For the text-containing cell, return its midpoint in (X, Y) coordinate format. 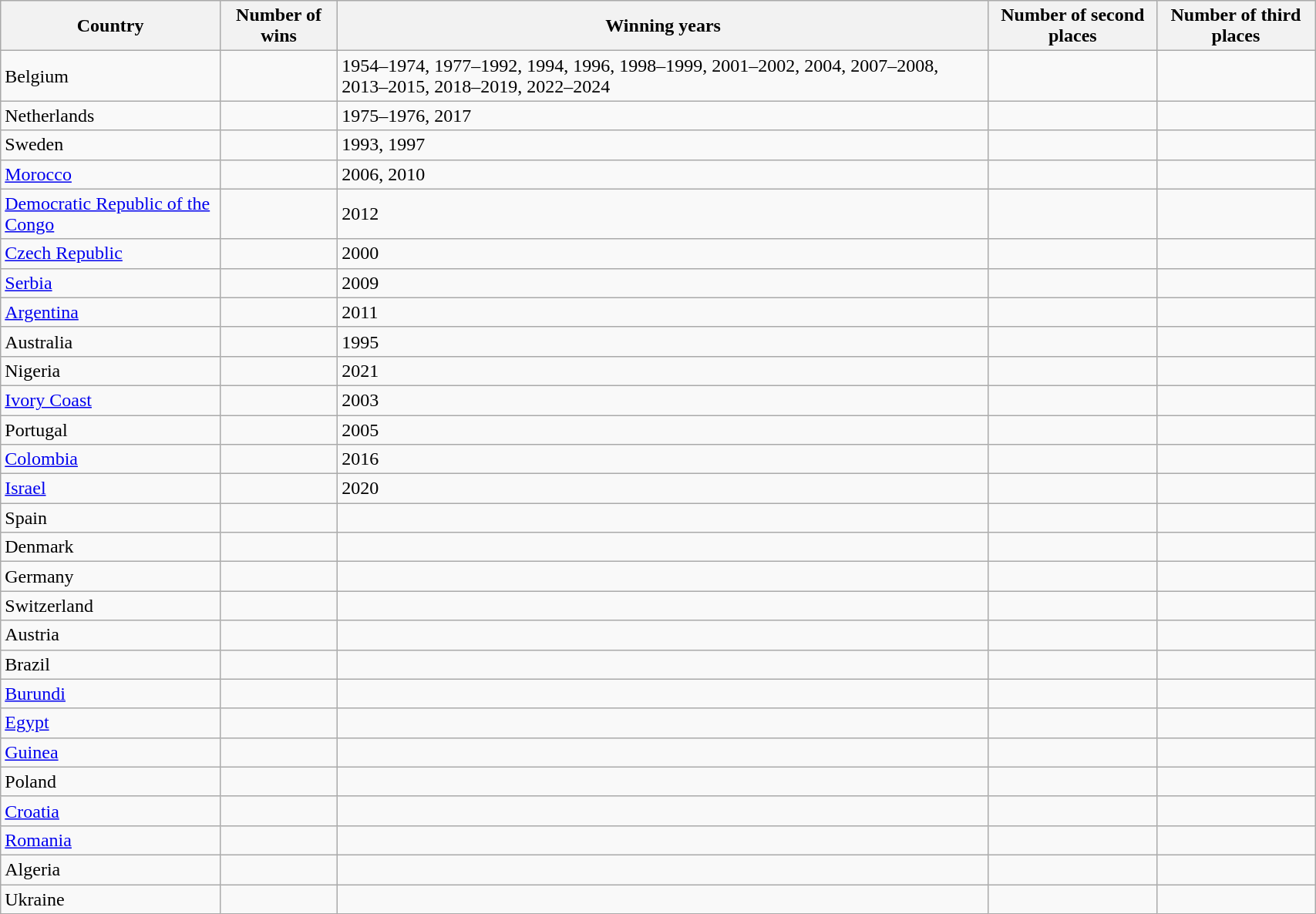
Romania (111, 840)
Egypt (111, 723)
2000 (663, 254)
Country (111, 26)
2020 (663, 489)
2009 (663, 283)
Belgium (111, 76)
2021 (663, 371)
Israel (111, 489)
Serbia (111, 283)
1993, 1997 (663, 145)
2012 (663, 214)
Burundi (111, 694)
2011 (663, 312)
Argentina (111, 312)
Poland (111, 781)
Germany (111, 576)
Sweden (111, 145)
Winning years (663, 26)
Austria (111, 635)
Portugal (111, 429)
1954–1974, 1977–1992, 1994, 1996, 1998–1999, 2001–2002, 2004, 2007–2008, 2013–2015, 2018–2019, 2022–2024 (663, 76)
Netherlands (111, 116)
2003 (663, 400)
Guinea (111, 752)
Ivory Coast (111, 400)
Morocco (111, 174)
Algeria (111, 869)
Number of third places (1235, 26)
2005 (663, 429)
Australia (111, 341)
Brazil (111, 664)
Switzerland (111, 606)
1995 (663, 341)
Ukraine (111, 899)
Colombia (111, 459)
2016 (663, 459)
Croatia (111, 811)
Nigeria (111, 371)
1975–1976, 2017 (663, 116)
Spain (111, 518)
Number of wins (278, 26)
2006, 2010 (663, 174)
Denmark (111, 547)
Democratic Republic of the Congo (111, 214)
Czech Republic (111, 254)
Number of second places (1072, 26)
